Pinpoint the cell where the given text exists, returning its [x, y] midpoint coordinate. 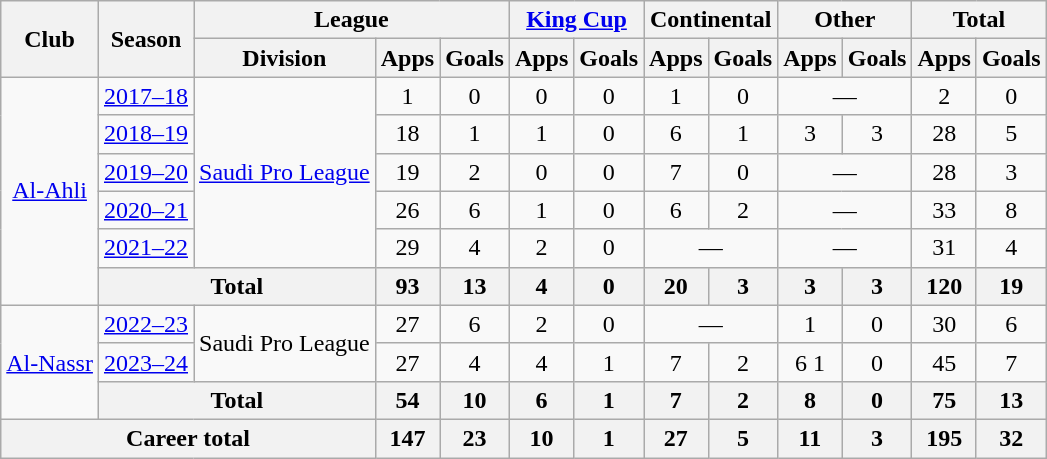
2020–21 [146, 210]
6 1 [810, 362]
Career total [188, 438]
King Cup [576, 20]
League [352, 20]
Club [50, 39]
Other [845, 20]
Al-Ahli [50, 191]
Continental [711, 20]
93 [407, 286]
26 [407, 210]
54 [407, 400]
20 [676, 286]
11 [810, 438]
2019–20 [146, 172]
2018–19 [146, 134]
2017–18 [146, 96]
Al-Nassr [50, 362]
Division [285, 58]
2023–24 [146, 362]
195 [944, 438]
Season [146, 39]
75 [944, 400]
29 [407, 248]
30 [944, 324]
45 [944, 362]
120 [944, 286]
32 [1011, 438]
147 [407, 438]
2022–23 [146, 324]
23 [475, 438]
2021–22 [146, 248]
18 [407, 134]
31 [944, 248]
33 [944, 210]
